Identify which cell holds the provided text, then report its [X, Y] central coordinate. 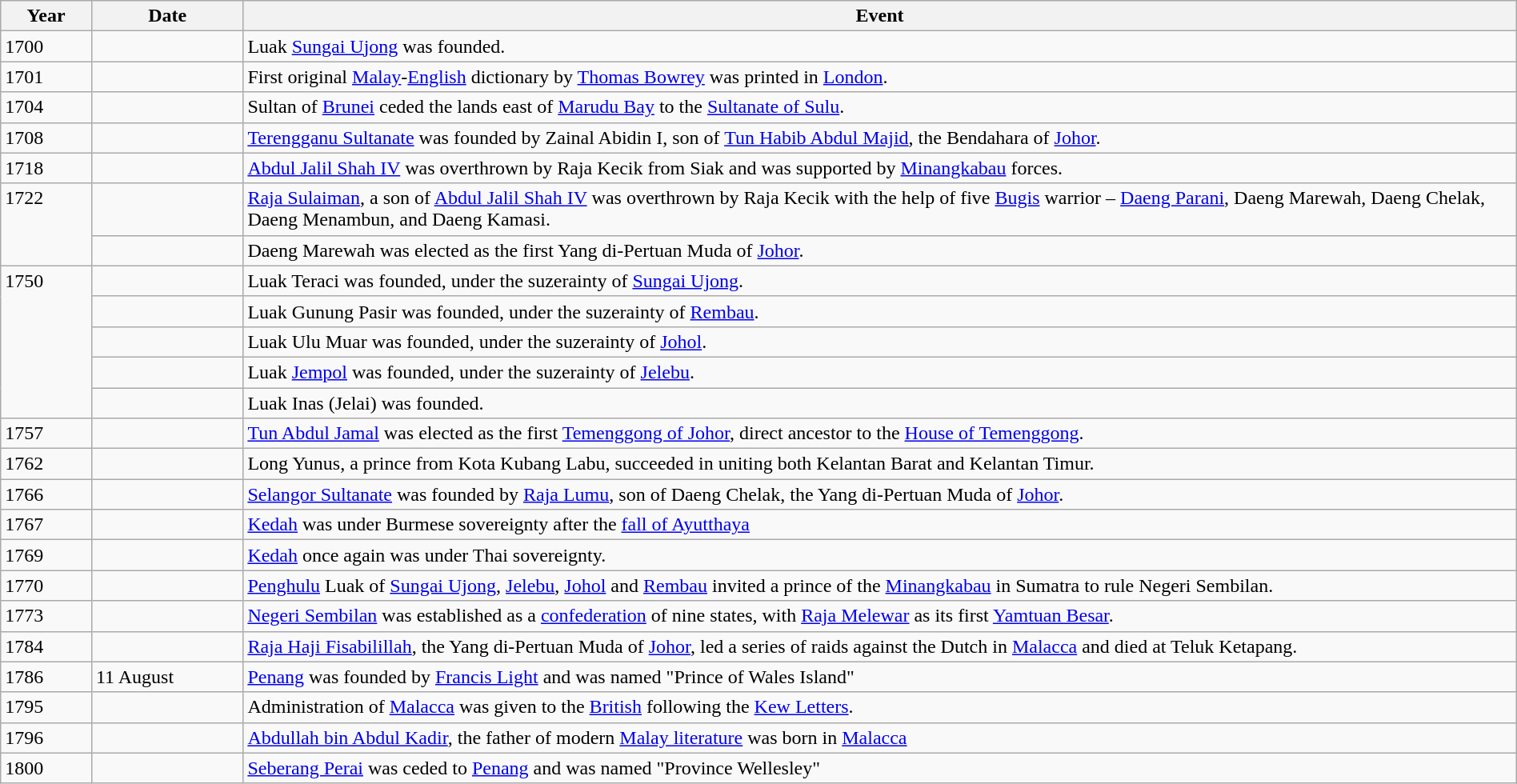
Penang was founded by Francis Light and was named "Prince of Wales Island" [880, 677]
Daeng Marewah was elected as the first Yang di-Pertuan Muda of Johor. [880, 250]
Event [880, 16]
Luak Teraci was founded, under the suzerainty of Sungai Ujong. [880, 281]
1773 [46, 616]
1766 [46, 494]
Date [166, 16]
1708 [46, 138]
Luak Sungai Ujong was founded. [880, 46]
11 August [166, 677]
1769 [46, 555]
1786 [46, 677]
1704 [46, 107]
Raja Haji Fisabilillah, the Yang di-Pertuan Muda of Johor, led a series of raids against the Dutch in Malacca and died at Teluk Ketapang. [880, 646]
1796 [46, 738]
1757 [46, 434]
Penghulu Luak of Sungai Ujong, Jelebu, Johol and Rembau invited a prince of the Minangkabau in Sumatra to rule Negeri Sembilan. [880, 586]
1784 [46, 646]
Terengganu Sultanate was founded by Zainal Abidin I, son of Tun Habib Abdul Majid, the Bendahara of Johor. [880, 138]
1795 [46, 707]
1700 [46, 46]
Administration of Malacca was given to the British following the Kew Letters. [880, 707]
1770 [46, 586]
1767 [46, 525]
Sultan of Brunei ceded the lands east of Marudu Bay to the Sultanate of Sulu. [880, 107]
Luak Inas (Jelai) was founded. [880, 402]
1722 [46, 224]
1750 [46, 342]
Negeri Sembilan was established as a confederation of nine states, with Raja Melewar as its first Yamtuan Besar. [880, 616]
Long Yunus, a prince from Kota Kubang Labu, succeeded in uniting both Kelantan Barat and Kelantan Timur. [880, 464]
Luak Gunung Pasir was founded, under the suzerainty of Rembau. [880, 311]
Luak Ulu Muar was founded, under the suzerainty of Johol. [880, 342]
Seberang Perai was ceded to Penang and was named "Province Wellesley" [880, 768]
Selangor Sultanate was founded by Raja Lumu, son of Daeng Chelak, the Yang di-Pertuan Muda of Johor. [880, 494]
First original Malay-English dictionary by Thomas Bowrey was printed in London. [880, 77]
Abdullah bin Abdul Kadir, the father of modern Malay literature was born in Malacca [880, 738]
Abdul Jalil Shah IV was overthrown by Raja Kecik from Siak and was supported by Minangkabau forces. [880, 168]
Luak Jempol was founded, under the suzerainty of Jelebu. [880, 372]
1718 [46, 168]
Tun Abdul Jamal was elected as the first Temenggong of Johor, direct ancestor to the House of Temenggong. [880, 434]
1701 [46, 77]
1800 [46, 768]
1762 [46, 464]
Kedah was under Burmese sovereignty after the fall of Ayutthaya [880, 525]
Kedah once again was under Thai sovereignty. [880, 555]
Year [46, 16]
